Find where the given text appears and provide that cell's center as [X, Y] coordinate. 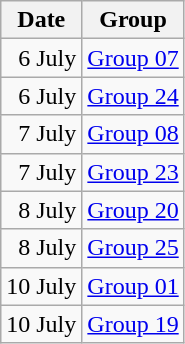
Group 24 [133, 96]
Date [42, 20]
Group [133, 20]
Group 19 [133, 324]
Group 23 [133, 172]
Group 25 [133, 248]
Group 20 [133, 210]
Group 07 [133, 58]
Group 08 [133, 134]
Group 01 [133, 286]
